From the cell containing the given text, extract its center point as (x, y) coordinate. 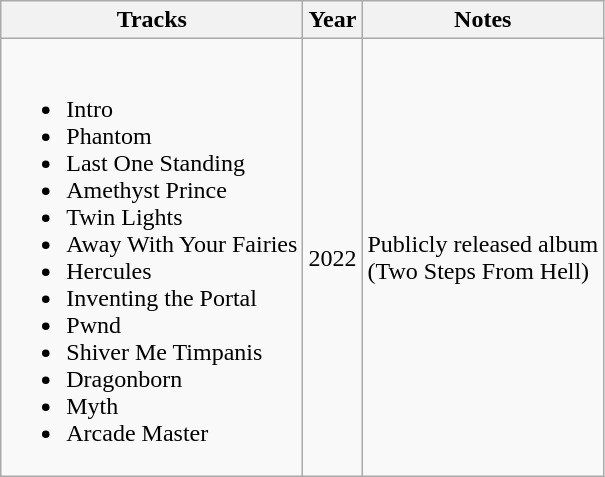
Notes (483, 20)
Year (332, 20)
Tracks (152, 20)
2022 (332, 258)
Publicly released album(Two Steps From Hell) (483, 258)
